Pinpoint the cell where the given text exists, returning its [X, Y] midpoint coordinate. 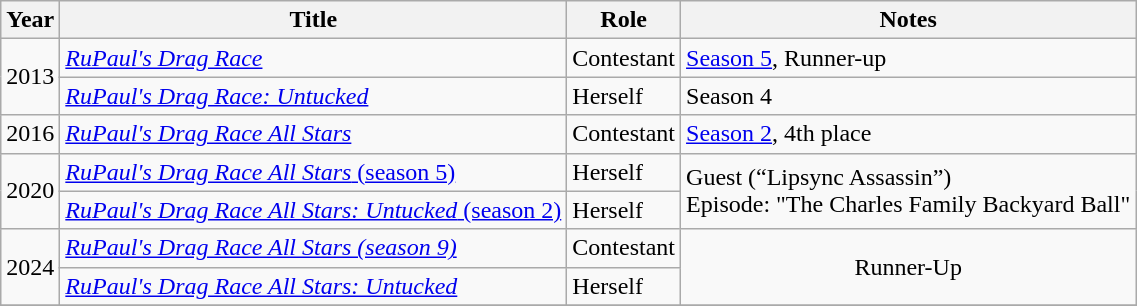
Notes [908, 20]
RuPaul's Drag Race: Untucked [314, 96]
RuPaul's Drag Race All Stars: Untucked (season 2) [314, 210]
2016 [30, 134]
2024 [30, 267]
Season 4 [908, 96]
Year [30, 20]
RuPaul's Drag Race All Stars (season 5) [314, 172]
2020 [30, 191]
RuPaul's Drag Race All Stars [314, 134]
Season 5, Runner-up [908, 58]
RuPaul's Drag Race [314, 58]
Guest (“Lipsync Assassin”)Episode: "The Charles Family Backyard Ball" [908, 191]
2013 [30, 77]
RuPaul's Drag Race All Stars (season 9) [314, 248]
RuPaul's Drag Race All Stars: Untucked [314, 286]
Title [314, 20]
Runner-Up [908, 267]
Season 2, 4th place [908, 134]
Role [624, 20]
